Return [X, Y] of the center of cell containing provided text 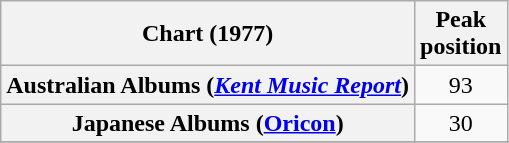
93 [461, 85]
30 [461, 123]
Chart (1977) [208, 34]
Peakposition [461, 34]
Australian Albums (Kent Music Report) [208, 85]
Japanese Albums (Oricon) [208, 123]
